From the cell containing the given text, extract its center point as (x, y) coordinate. 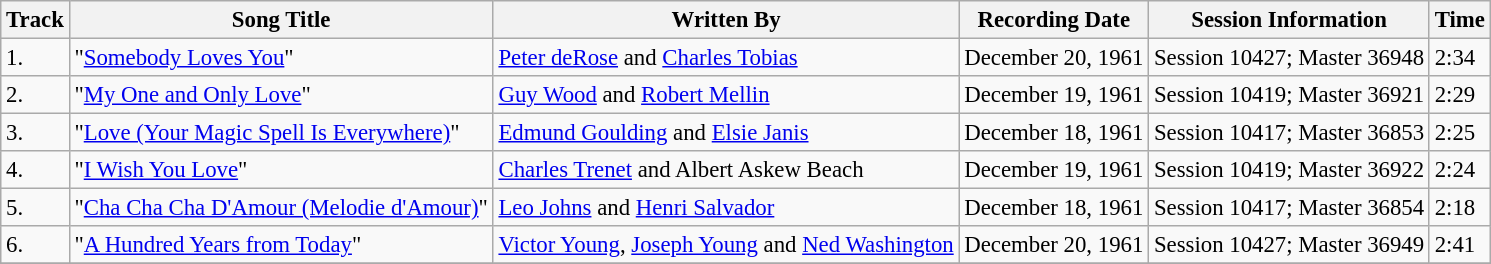
Recording Date (1054, 20)
Session Information (1290, 20)
2:25 (1460, 133)
Guy Wood and Robert Mellin (726, 95)
Leo Johns and Henri Salvador (726, 208)
"Somebody Loves You" (281, 58)
2:24 (1460, 170)
1. (35, 58)
6. (35, 245)
4. (35, 170)
Written By (726, 20)
"My One and Only Love" (281, 95)
"Love (Your Magic Spell Is Everywhere)" (281, 133)
"I Wish You Love" (281, 170)
Track (35, 20)
Peter deRose and Charles Tobias (726, 58)
3. (35, 133)
Victor Young, Joseph Young and Ned Washington (726, 245)
2:29 (1460, 95)
Session 10427; Master 36949 (1290, 245)
Charles Trenet and Albert Askew Beach (726, 170)
2:18 (1460, 208)
5. (35, 208)
Session 10419; Master 36921 (1290, 95)
Session 10427; Master 36948 (1290, 58)
Session 10417; Master 36853 (1290, 133)
Song Title (281, 20)
2. (35, 95)
Time (1460, 20)
2:41 (1460, 245)
Session 10417; Master 36854 (1290, 208)
"Cha Cha Cha D'Amour (Melodie d'Amour)" (281, 208)
Edmund Goulding and Elsie Janis (726, 133)
"A Hundred Years from Today" (281, 245)
2:34 (1460, 58)
Session 10419; Master 36922 (1290, 170)
